Return (X, Y) of the center of cell containing provided text 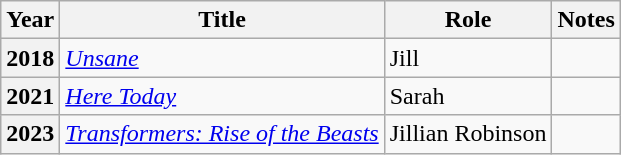
2021 (30, 96)
2018 (30, 58)
Jill (468, 58)
Jillian Robinson (468, 134)
Sarah (468, 96)
Title (222, 20)
Notes (586, 20)
Year (30, 20)
Unsane (222, 58)
Role (468, 20)
2023 (30, 134)
Transformers: Rise of the Beasts (222, 134)
Here Today (222, 96)
